Locate the cell with the specified text and output its [x, y] center coordinate. 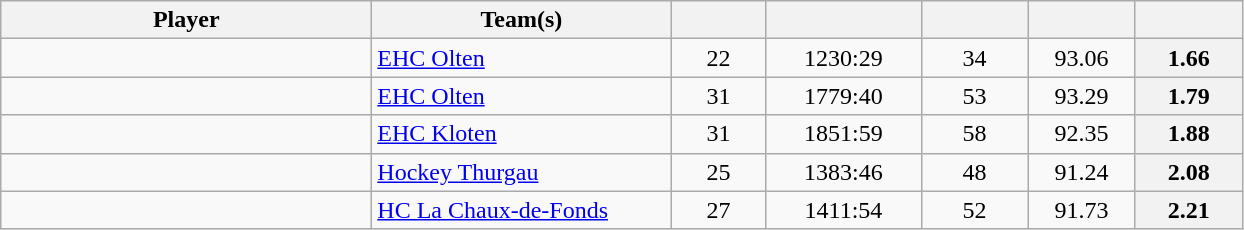
Team(s) [522, 20]
HC La Chaux-de-Fonds [522, 210]
1.79 [1188, 96]
Player [186, 20]
1779:40 [844, 96]
91.73 [1082, 210]
22 [718, 58]
1230:29 [844, 58]
EHC Kloten [522, 134]
58 [974, 134]
93.29 [1082, 96]
1411:54 [844, 210]
1.88 [1188, 134]
52 [974, 210]
53 [974, 96]
1383:46 [844, 172]
Hockey Thurgau [522, 172]
27 [718, 210]
25 [718, 172]
1.66 [1188, 58]
1851:59 [844, 134]
93.06 [1082, 58]
48 [974, 172]
91.24 [1082, 172]
2.21 [1188, 210]
92.35 [1082, 134]
34 [974, 58]
2.08 [1188, 172]
